Capture the cell that displays the provided text and extract its (x, y) central coordinate. 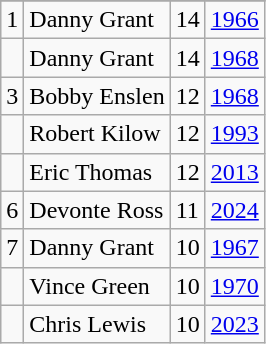
Robert Kilow (97, 134)
Devonte Ross (97, 210)
11 (188, 210)
Bobby Enslen (97, 96)
6 (12, 210)
2013 (234, 172)
Vince Green (97, 286)
1967 (234, 248)
Chris Lewis (97, 324)
2023 (234, 324)
2024 (234, 210)
1 (12, 20)
1966 (234, 20)
1970 (234, 286)
Eric Thomas (97, 172)
1993 (234, 134)
3 (12, 96)
7 (12, 248)
